Search for the cell housing the specified text and yield its (X, Y) center coordinate. 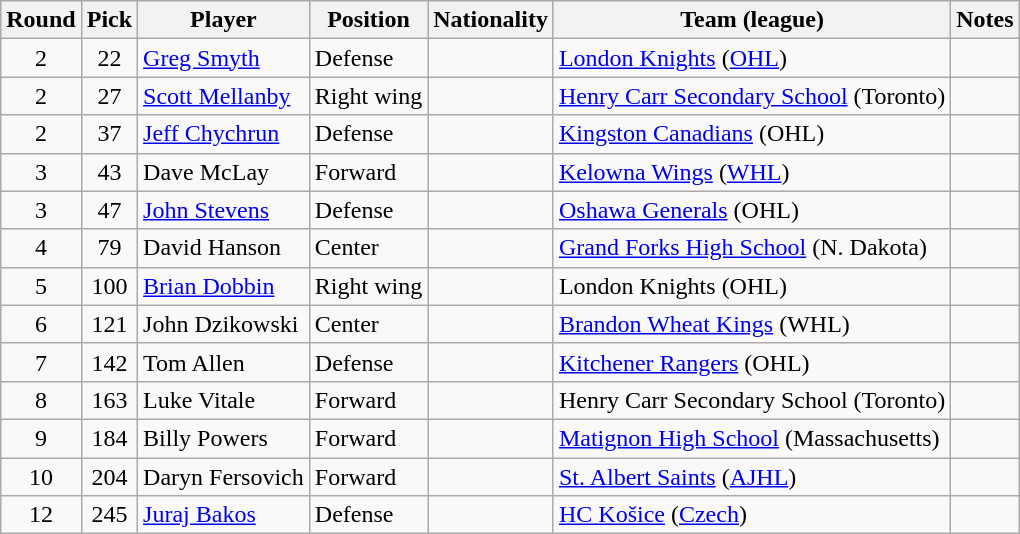
5 (41, 286)
9 (41, 438)
Brandon Wheat Kings (WHL) (752, 324)
47 (109, 210)
Grand Forks High School (N. Dakota) (752, 248)
HC Košice (Czech) (752, 515)
100 (109, 286)
Daryn Fersovich (224, 477)
Luke Vitale (224, 400)
Position (368, 20)
6 (41, 324)
204 (109, 477)
Nationality (491, 20)
Kelowna Wings (WHL) (752, 172)
John Stevens (224, 210)
St. Albert Saints (AJHL) (752, 477)
John Dzikowski (224, 324)
12 (41, 515)
Billy Powers (224, 438)
Scott Mellanby (224, 96)
Kitchener Rangers (OHL) (752, 362)
37 (109, 134)
142 (109, 362)
Player (224, 20)
22 (109, 58)
163 (109, 400)
Round (41, 20)
7 (41, 362)
Pick (109, 20)
27 (109, 96)
Oshawa Generals (OHL) (752, 210)
Matignon High School (Massachusetts) (752, 438)
79 (109, 248)
Kingston Canadians (OHL) (752, 134)
4 (41, 248)
Team (league) (752, 20)
8 (41, 400)
Dave McLay (224, 172)
Tom Allen (224, 362)
Notes (985, 20)
Greg Smyth (224, 58)
121 (109, 324)
184 (109, 438)
Juraj Bakos (224, 515)
245 (109, 515)
Brian Dobbin (224, 286)
10 (41, 477)
Jeff Chychrun (224, 134)
43 (109, 172)
David Hanson (224, 248)
